Determine the [x, y] coordinate at the center of the cell enclosing the given text.  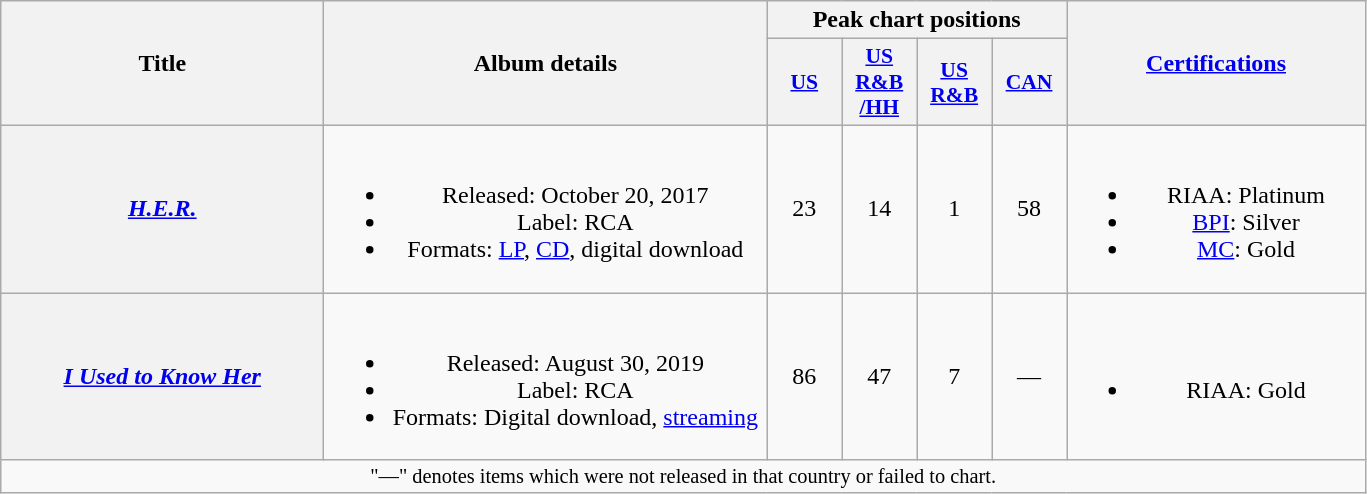
7 [954, 376]
USR&B [954, 82]
"—" denotes items which were not released in that country or failed to chart. [684, 477]
Peak chart positions [917, 20]
RIAA: PlatinumBPI: SilverMC: Gold [1216, 208]
CAN [1030, 82]
Released: August 30, 2019Label: RCAFormats: Digital download, streaming [546, 376]
Album details [546, 64]
47 [880, 376]
14 [880, 208]
Certifications [1216, 64]
USR&B/HH [880, 82]
Released: October 20, 2017Label: RCAFormats: LP, CD, digital download [546, 208]
58 [1030, 208]
Title [162, 64]
H.E.R. [162, 208]
US [804, 82]
23 [804, 208]
86 [804, 376]
RIAA: Gold [1216, 376]
I Used to Know Her [162, 376]
1 [954, 208]
— [1030, 376]
